Search for the cell housing the specified text and yield its [X, Y] center coordinate. 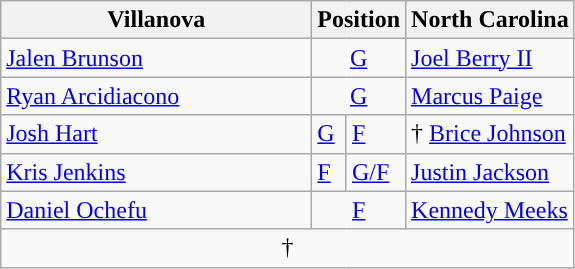
Daniel Ochefu [156, 210]
† Brice Johnson [490, 134]
Villanova [156, 20]
Kris Jenkins [156, 172]
Josh Hart [156, 134]
Ryan Arcidiacono [156, 96]
Kennedy Meeks [490, 210]
Marcus Paige [490, 96]
Justin Jackson [490, 172]
† [288, 248]
G/F [376, 172]
Position [359, 20]
Jalen Brunson [156, 58]
North Carolina [490, 20]
Joel Berry II [490, 58]
